Detect which cell encompasses the target text, then output its (x, y) center coordinate. 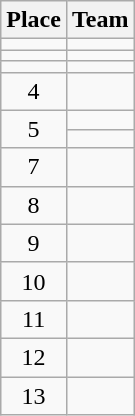
12 (34, 357)
Place (34, 20)
Team (100, 20)
13 (34, 395)
10 (34, 281)
4 (34, 91)
8 (34, 205)
5 (34, 129)
9 (34, 243)
11 (34, 319)
7 (34, 167)
